Search for the cell housing the specified text and yield its (x, y) center coordinate. 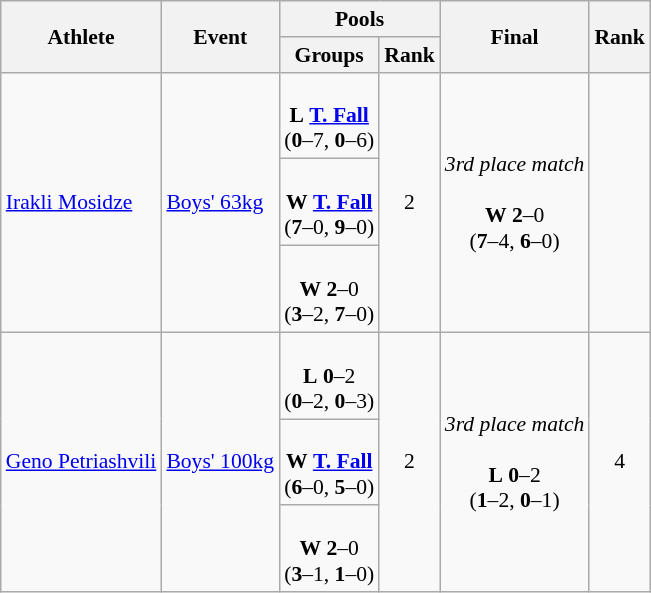
W 2–0(3–1, 1–0) (329, 550)
Pools (360, 19)
W 2–0(3–2, 7–0) (329, 290)
Groups (329, 55)
Boys' 100kg (220, 462)
Final (515, 36)
L T. Fall(0–7, 0–6) (329, 116)
W T. Fall(7–0, 9–0) (329, 202)
Event (220, 36)
Boys' 63kg (220, 202)
Geno Petriashvili (82, 462)
Irakli Mosidze (82, 202)
L 0–2(0–2, 0–3) (329, 376)
4 (620, 462)
Athlete (82, 36)
3rd place matchL 0–2(1–2, 0–1) (515, 462)
W T. Fall(6–0, 5–0) (329, 462)
3rd place matchW 2–0(7–4, 6–0) (515, 202)
